For the text-containing cell, return its midpoint in [X, Y] coordinate format. 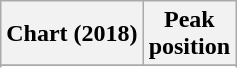
Peakposition [189, 34]
Chart (2018) [72, 34]
